Detect which cell encompasses the target text, then output its (x, y) center coordinate. 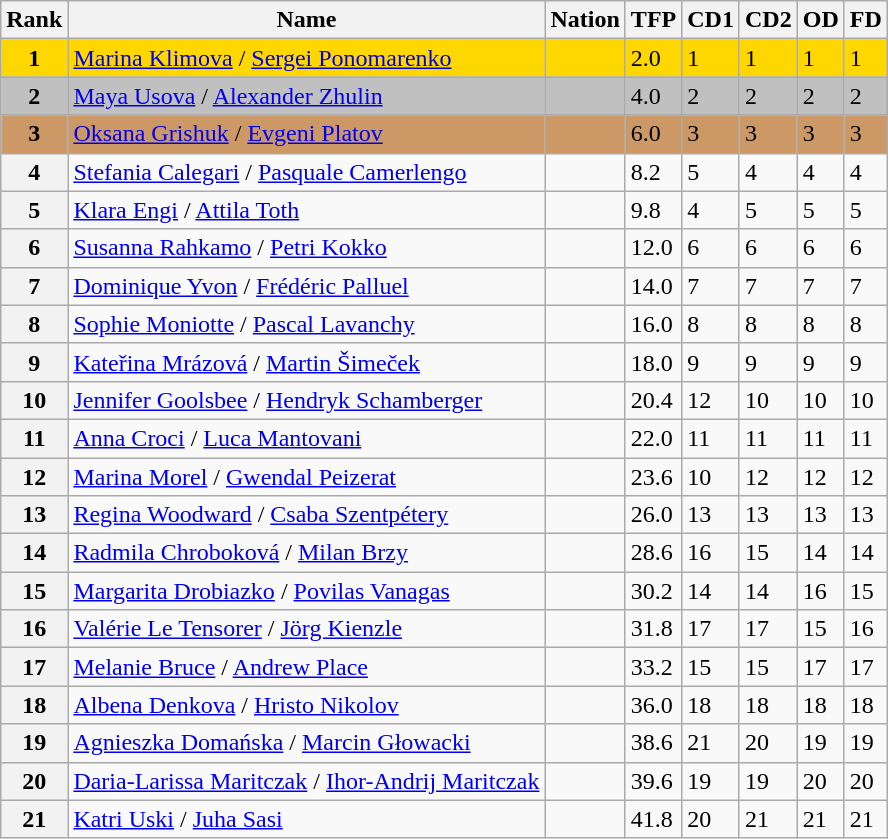
Rank (34, 20)
Oksana Grishuk / Evgeni Platov (306, 134)
Kateřina Mrázová / Martin Šimeček (306, 362)
Stefania Calegari / Pasquale Camerlengo (306, 172)
Radmila Chroboková / Milan Brzy (306, 553)
CD2 (768, 20)
Anna Croci / Luca Mantovani (306, 438)
Klara Engi / Attila Toth (306, 210)
36.0 (653, 705)
38.6 (653, 743)
41.8 (653, 819)
Name (306, 20)
Daria-Larissa Maritczak / Ihor-Andrij Maritczak (306, 781)
33.2 (653, 667)
6.0 (653, 134)
4.0 (653, 96)
Melanie Bruce / Andrew Place (306, 667)
8.2 (653, 172)
26.0 (653, 515)
TFP (653, 20)
Regina Woodward / Csaba Szentpétery (306, 515)
OD (820, 20)
Agnieszka Domańska / Marcin Głowacki (306, 743)
28.6 (653, 553)
16.0 (653, 324)
22.0 (653, 438)
Marina Klimova / Sergei Ponomarenko (306, 58)
Sophie Moniotte / Pascal Lavanchy (306, 324)
14.0 (653, 286)
2.0 (653, 58)
39.6 (653, 781)
FD (866, 20)
Maya Usova / Alexander Zhulin (306, 96)
Margarita Drobiazko / Povilas Vanagas (306, 591)
Katri Uski / Juha Sasi (306, 819)
Nation (585, 20)
Dominique Yvon / Frédéric Palluel (306, 286)
23.6 (653, 477)
Jennifer Goolsbee / Hendryk Schamberger (306, 400)
12.0 (653, 248)
Susanna Rahkamo / Petri Kokko (306, 248)
20.4 (653, 400)
Valérie Le Tensorer / Jörg Kienzle (306, 629)
9.8 (653, 210)
31.8 (653, 629)
18.0 (653, 362)
CD1 (711, 20)
Albena Denkova / Hristo Nikolov (306, 705)
30.2 (653, 591)
Marina Morel / Gwendal Peizerat (306, 477)
